Find where the given text appears and provide that cell's center as [x, y] coordinate. 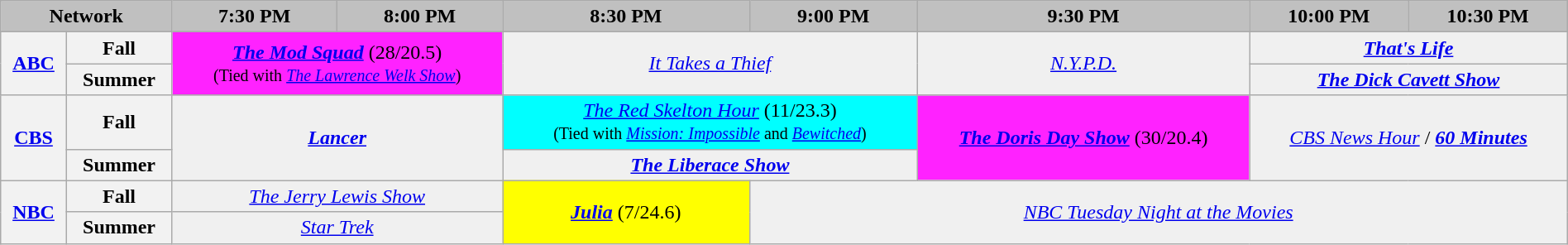
The Jerry Lewis Show [337, 196]
N.Y.P.D. [1083, 64]
The Liberace Show [710, 165]
CBS [34, 137]
Network [86, 17]
7:30 PM [255, 17]
Star Trek [337, 228]
The Doris Day Show (30/20.4) [1083, 137]
The Mod Squad (28/20.5)(Tied with The Lawrence Welk Show) [337, 64]
NBC Tuesday Night at the Movies [1158, 212]
8:00 PM [420, 17]
The Dick Cavett Show [1408, 79]
10:30 PM [1488, 17]
The Red Skelton Hour (11/23.3)(Tied with Mission: Impossible and Bewitched) [710, 122]
It Takes a Thief [710, 64]
9:00 PM [834, 17]
CBS News Hour / 60 Minutes [1408, 137]
Julia (7/24.6) [626, 212]
ABC [34, 64]
10:00 PM [1329, 17]
That's Life [1408, 48]
9:30 PM [1083, 17]
8:30 PM [626, 17]
Lancer [337, 137]
NBC [34, 212]
